Output the [x, y] coordinate of the center of the cell containing the given text.  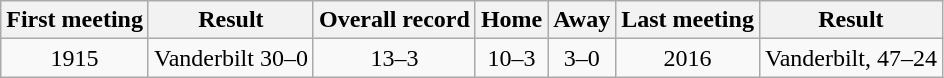
10–3 [511, 58]
13–3 [394, 58]
1915 [75, 58]
Overall record [394, 20]
Vanderbilt 30–0 [230, 58]
2016 [688, 58]
First meeting [75, 20]
Home [511, 20]
Last meeting [688, 20]
Away [582, 20]
3–0 [582, 58]
Vanderbilt, 47–24 [850, 58]
